Return (x, y) of the center of cell containing provided text 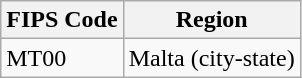
MT00 (62, 58)
FIPS Code (62, 20)
Region (212, 20)
Malta (city-state) (212, 58)
